Detect which cell encompasses the target text, then output its [X, Y] center coordinate. 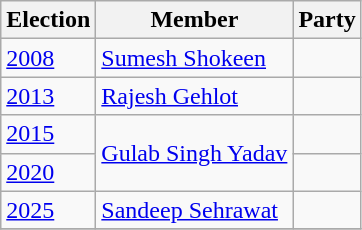
Sandeep Sehrawat [194, 210]
2025 [48, 210]
Member [194, 20]
Rajesh Gehlot [194, 96]
Election [48, 20]
2020 [48, 172]
Sumesh Shokeen [194, 58]
Gulab Singh Yadav [194, 153]
2013 [48, 96]
2015 [48, 134]
Party [327, 20]
2008 [48, 58]
